Search for the cell housing the specified text and yield its [x, y] center coordinate. 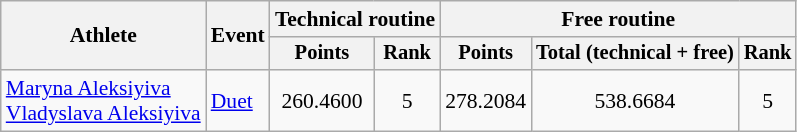
Total (technical + free) [635, 54]
Maryna AleksiyivaVladyslava Aleksiyiva [104, 100]
278.2084 [486, 100]
Athlete [104, 36]
Technical routine [355, 19]
Event [238, 36]
Free routine [618, 19]
260.4600 [322, 100]
538.6684 [635, 100]
Duet [238, 100]
